Return the [x, y] coordinate for the center point of the cell that contains the specified text.  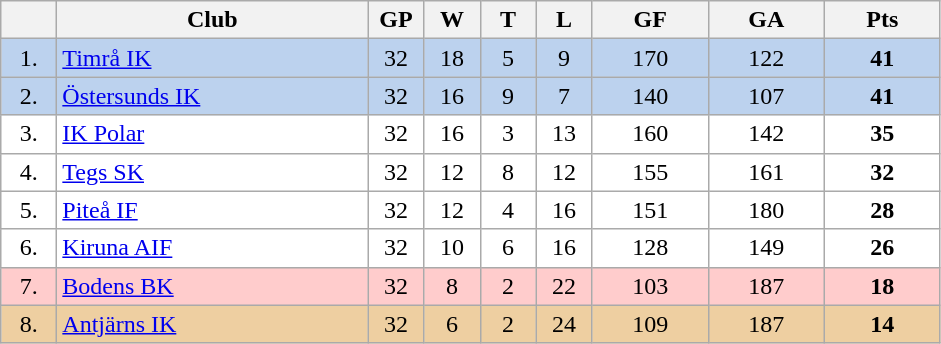
5 [508, 58]
142 [766, 134]
GF [650, 20]
160 [650, 134]
T [508, 20]
7. [29, 286]
10 [452, 248]
161 [766, 172]
26 [882, 248]
Bodens BK [212, 286]
170 [650, 58]
3 [508, 134]
24 [564, 324]
155 [650, 172]
103 [650, 286]
Tegs SK [212, 172]
Pts [882, 20]
149 [766, 248]
151 [650, 210]
35 [882, 134]
GP [396, 20]
8. [29, 324]
5. [29, 210]
6. [29, 248]
W [452, 20]
14 [882, 324]
4. [29, 172]
Timrå IK [212, 58]
Antjärns IK [212, 324]
22 [564, 286]
122 [766, 58]
109 [650, 324]
180 [766, 210]
GA [766, 20]
7 [564, 96]
128 [650, 248]
107 [766, 96]
Östersunds IK [212, 96]
L [564, 20]
28 [882, 210]
140 [650, 96]
2. [29, 96]
IK Polar [212, 134]
Club [212, 20]
3. [29, 134]
13 [564, 134]
1. [29, 58]
Piteå IF [212, 210]
Kiruna AIF [212, 248]
4 [508, 210]
